From the cell containing the given text, extract its center point as [X, Y] coordinate. 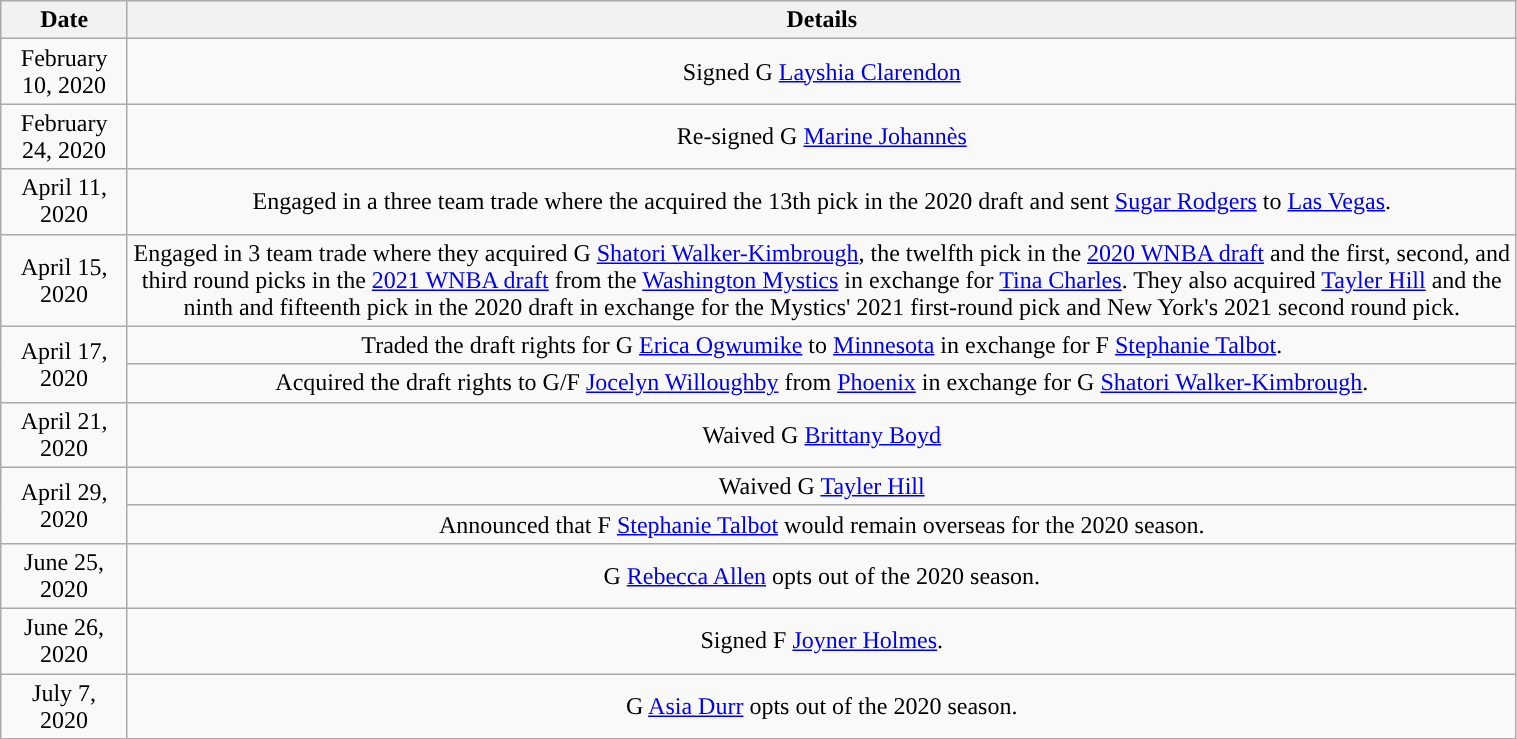
June 25, 2020 [64, 576]
Waived G Brittany Boyd [822, 434]
G Rebecca Allen opts out of the 2020 season. [822, 576]
June 26, 2020 [64, 640]
April 17, 2020 [64, 364]
April 21, 2020 [64, 434]
Engaged in a three team trade where the acquired the 13th pick in the 2020 draft and sent Sugar Rodgers to Las Vegas. [822, 202]
April 11, 2020 [64, 202]
Waived G Tayler Hill [822, 486]
April 15, 2020 [64, 280]
April 29, 2020 [64, 505]
Acquired the draft rights to G/F Jocelyn Willoughby from Phoenix in exchange for G Shatori Walker-Kimbrough. [822, 383]
G Asia Durr opts out of the 2020 season. [822, 706]
February 24, 2020 [64, 136]
Traded the draft rights for G Erica Ogwumike to Minnesota in exchange for F Stephanie Talbot. [822, 345]
Announced that F Stephanie Talbot would remain overseas for the 2020 season. [822, 524]
Re-signed G Marine Johannès [822, 136]
Date [64, 20]
July 7, 2020 [64, 706]
February 10, 2020 [64, 72]
Signed F Joyner Holmes. [822, 640]
Details [822, 20]
Signed G Layshia Clarendon [822, 72]
